Scan for the cell matching the given text and deliver its [x, y] coordinate at center. 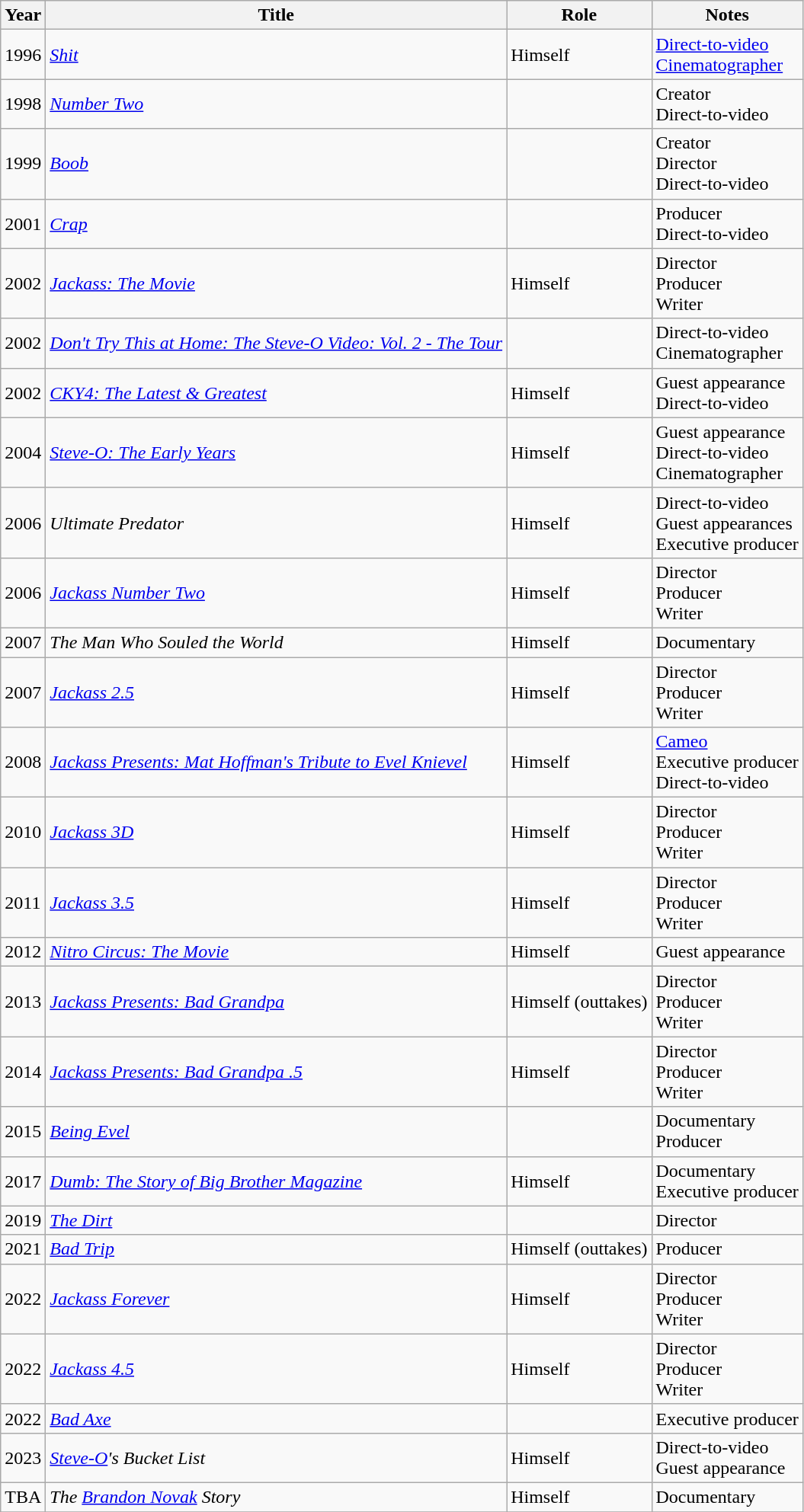
Bad Trip [276, 1249]
DocumentaryProducer [727, 1132]
The Brandon Novak Story [276, 1497]
Guest appearanceDirect-to-videoCinematographer [727, 452]
2019 [23, 1220]
Jackass Presents: Bad Grandpa .5 [276, 1072]
Year [23, 15]
Direct-to-videoGuest appearancesExecutive producer [727, 523]
2023 [23, 1458]
Jackass Forever [276, 1299]
The Man Who Souled the World [276, 642]
Steve-O's Bucket List [276, 1458]
2015 [23, 1132]
2004 [23, 452]
Jackass 2.5 [276, 692]
Producer [727, 1249]
Notes [727, 15]
CreatorDirectorDirect-to-video [727, 164]
CKY4: The Latest & Greatest [276, 393]
Being Evel [276, 1132]
2008 [23, 762]
2012 [23, 952]
Guest appearance [727, 952]
ProducerDirect-to-video [727, 224]
Jackass 3D [276, 833]
Dumb: The Story of Big Brother Magazine [276, 1181]
1999 [23, 164]
CameoExecutive producerDirect-to-video [727, 762]
Executive producer [727, 1418]
1998 [23, 104]
Jackass: The Movie [276, 283]
Title [276, 15]
Boob [276, 164]
Jackass 4.5 [276, 1369]
2010 [23, 833]
Shit [276, 55]
Direct-to-videoGuest appearance [727, 1458]
2011 [23, 903]
Jackass Presents: Mat Hoffman's Tribute to Evel Knievel [276, 762]
Bad Axe [276, 1418]
Crap [276, 224]
Jackass 3.5 [276, 903]
CreatorDirect-to-video [727, 104]
2021 [23, 1249]
Role [579, 15]
Director [727, 1220]
Don't Try This at Home: The Steve-O Video: Vol. 2 - The Tour [276, 343]
Ultimate Predator [276, 523]
Steve-O: The Early Years [276, 452]
The Dirt [276, 1220]
Number Two [276, 104]
DocumentaryExecutive producer [727, 1181]
2013 [23, 1002]
2014 [23, 1072]
Guest appearanceDirect-to-video [727, 393]
2017 [23, 1181]
1996 [23, 55]
Jackass Number Two [276, 593]
2001 [23, 224]
Jackass Presents: Bad Grandpa [276, 1002]
TBA [23, 1497]
Nitro Circus: The Movie [276, 952]
